Search for the cell housing the specified text and yield its [X, Y] center coordinate. 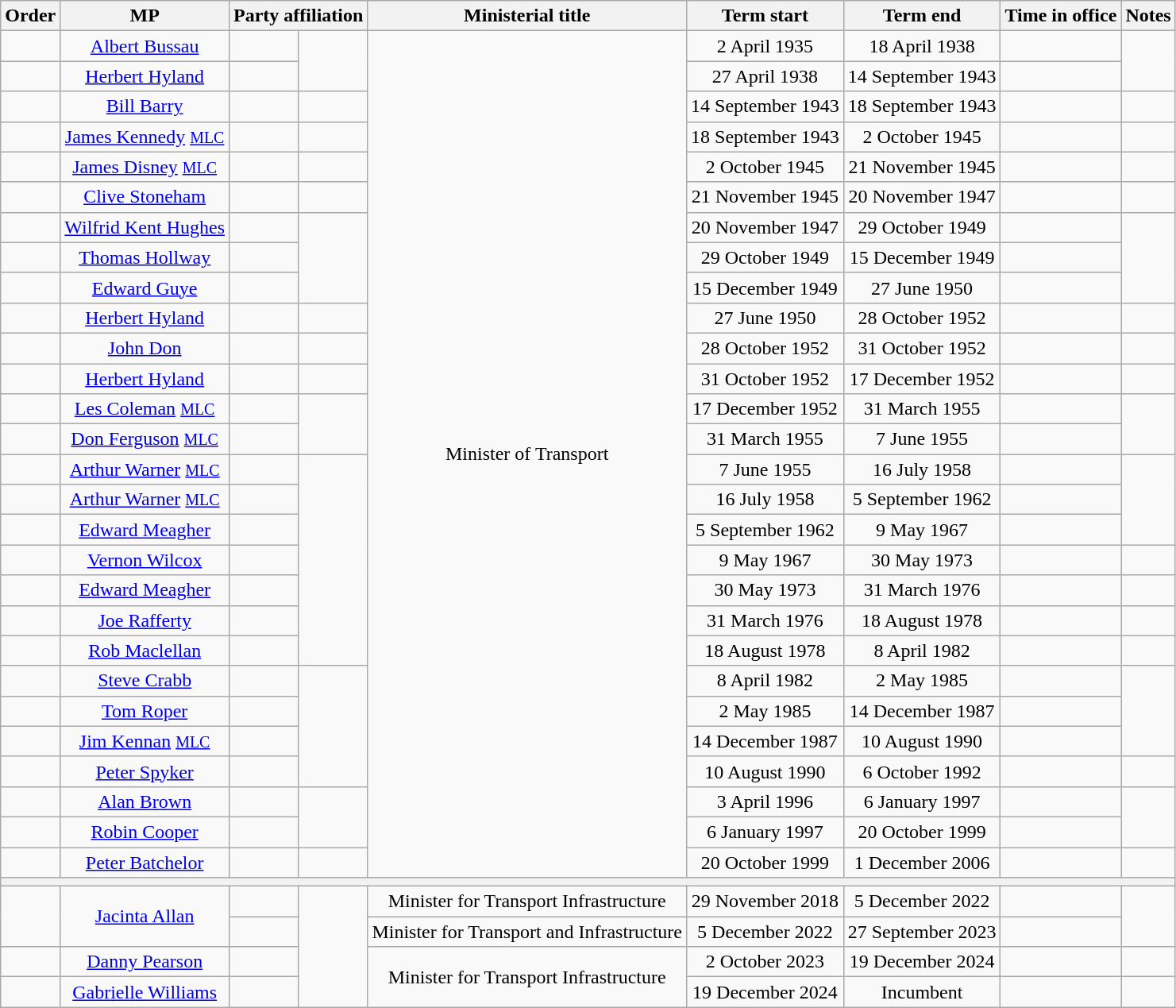
Term end [922, 16]
Danny Pearson [145, 962]
27 April 1938 [765, 76]
1 December 2006 [922, 862]
Jim Kennan MLC [145, 741]
Gabrielle Williams [145, 992]
Don Ferguson MLC [145, 439]
Jacinta Allan [145, 917]
Thomas Hollway [145, 257]
Vernon Wilcox [145, 560]
Steve Crabb [145, 681]
Order [30, 16]
Edward Guye [145, 288]
John Don [145, 348]
Party affiliation [299, 16]
Minister for Transport and Infrastructure [527, 932]
Incumbent [922, 992]
27 September 2023 [922, 932]
29 November 2018 [765, 902]
Term start [765, 16]
Wilfrid Kent Hughes [145, 227]
Notes [1148, 16]
Clive Stoneham [145, 197]
James Kennedy MLC [145, 137]
Joe Rafferty [145, 620]
18 April 1938 [922, 46]
Bill Barry [145, 106]
6 October 1992 [922, 771]
Minister of Transport [527, 454]
MP [145, 16]
Alan Brown [145, 801]
3 April 1996 [765, 801]
Tom Roper [145, 711]
Albert Bussau [145, 46]
Rob Maclellan [145, 651]
Ministerial title [527, 16]
2 April 1935 [765, 46]
James Disney MLC [145, 167]
Time in office [1061, 16]
Peter Batchelor [145, 862]
Peter Spyker [145, 771]
2 October 2023 [765, 962]
Les Coleman MLC [145, 409]
Robin Cooper [145, 832]
